For the text-containing cell, return its midpoint in [X, Y] coordinate format. 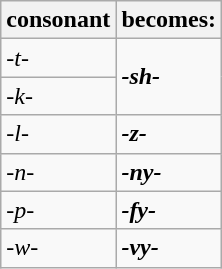
-ny- [169, 172]
-p- [58, 210]
-fy- [169, 210]
-t- [58, 58]
-n- [58, 172]
-sh- [169, 77]
consonant [58, 20]
-k- [58, 96]
-l- [58, 134]
becomes: [169, 20]
-vy- [169, 248]
-z- [169, 134]
-w- [58, 248]
